Detect which cell encompasses the target text, then output its (X, Y) center coordinate. 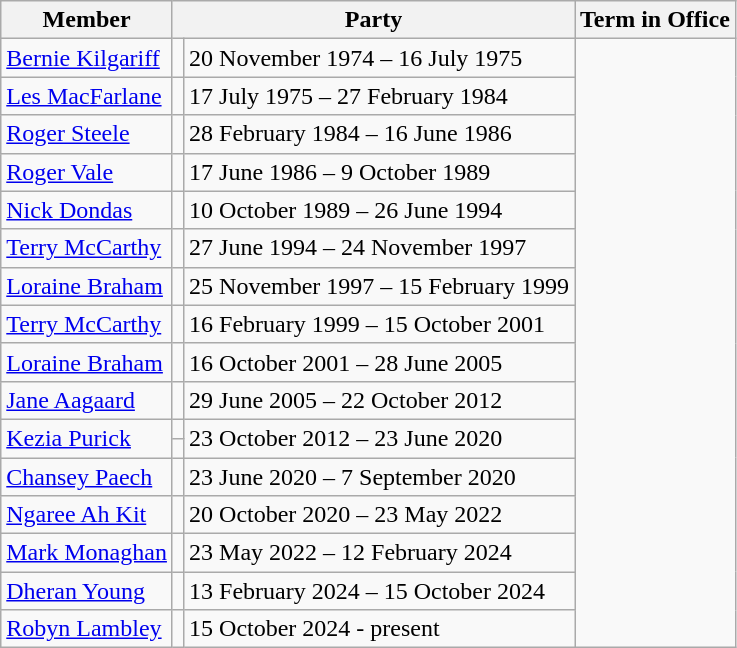
17 June 1986 – 9 October 1989 (380, 172)
Roger Vale (87, 172)
23 May 2022 – 12 February 2024 (380, 553)
Bernie Kilgariff (87, 58)
Nick Dondas (87, 210)
Kezia Purick (87, 438)
29 June 2005 – 22 October 2012 (380, 400)
Party (373, 20)
Roger Steele (87, 134)
20 November 1974 – 16 July 1975 (380, 58)
Term in Office (656, 20)
13 February 2024 – 15 October 2024 (380, 591)
Les MacFarlane (87, 96)
25 November 1997 – 15 February 1999 (380, 286)
17 July 1975 – 27 February 1984 (380, 96)
15 October 2024 - present (380, 629)
10 October 1989 – 26 June 1994 (380, 210)
16 February 1999 – 15 October 2001 (380, 324)
27 June 1994 – 24 November 1997 (380, 248)
Jane Aagaard (87, 400)
Robyn Lambley (87, 629)
20 October 2020 – 23 May 2022 (380, 515)
23 June 2020 – 7 September 2020 (380, 477)
Dheran Young (87, 591)
28 February 1984 – 16 June 1986 (380, 134)
Ngaree Ah Kit (87, 515)
Chansey Paech (87, 477)
Member (87, 20)
23 October 2012 – 23 June 2020 (380, 438)
Mark Monaghan (87, 553)
16 October 2001 – 28 June 2005 (380, 362)
